Find where the given text appears and provide that cell's center as [x, y] coordinate. 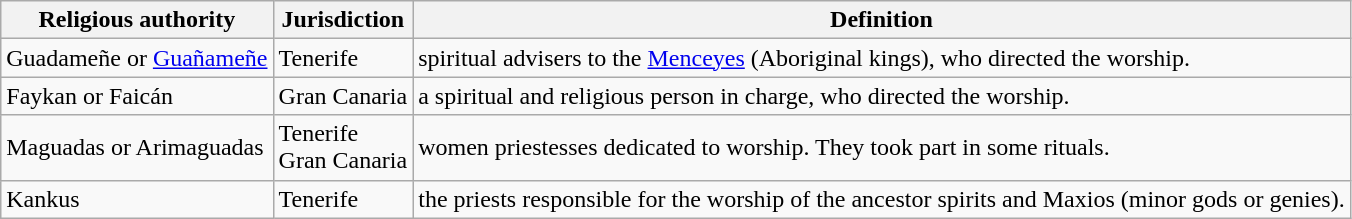
Guadameñe or Guañameñe [137, 58]
Kankus [137, 199]
the priests responsible for the worship of the ancestor spirits and Maxios (minor gods or genies). [882, 199]
Religious authority [137, 20]
Maguadas or Arimaguadas [137, 148]
Faykan or Faicán [137, 96]
Definition [882, 20]
TenerifeGran Canaria [343, 148]
Jurisdiction [343, 20]
Gran Canaria [343, 96]
a spiritual and religious person in charge, who directed the worship. [882, 96]
women priestesses dedicated to worship. They took part in some rituals. [882, 148]
spiritual advisers to the Menceyes (Aboriginal kings), who directed the worship. [882, 58]
